Capture the cell that displays the provided text and extract its (x, y) central coordinate. 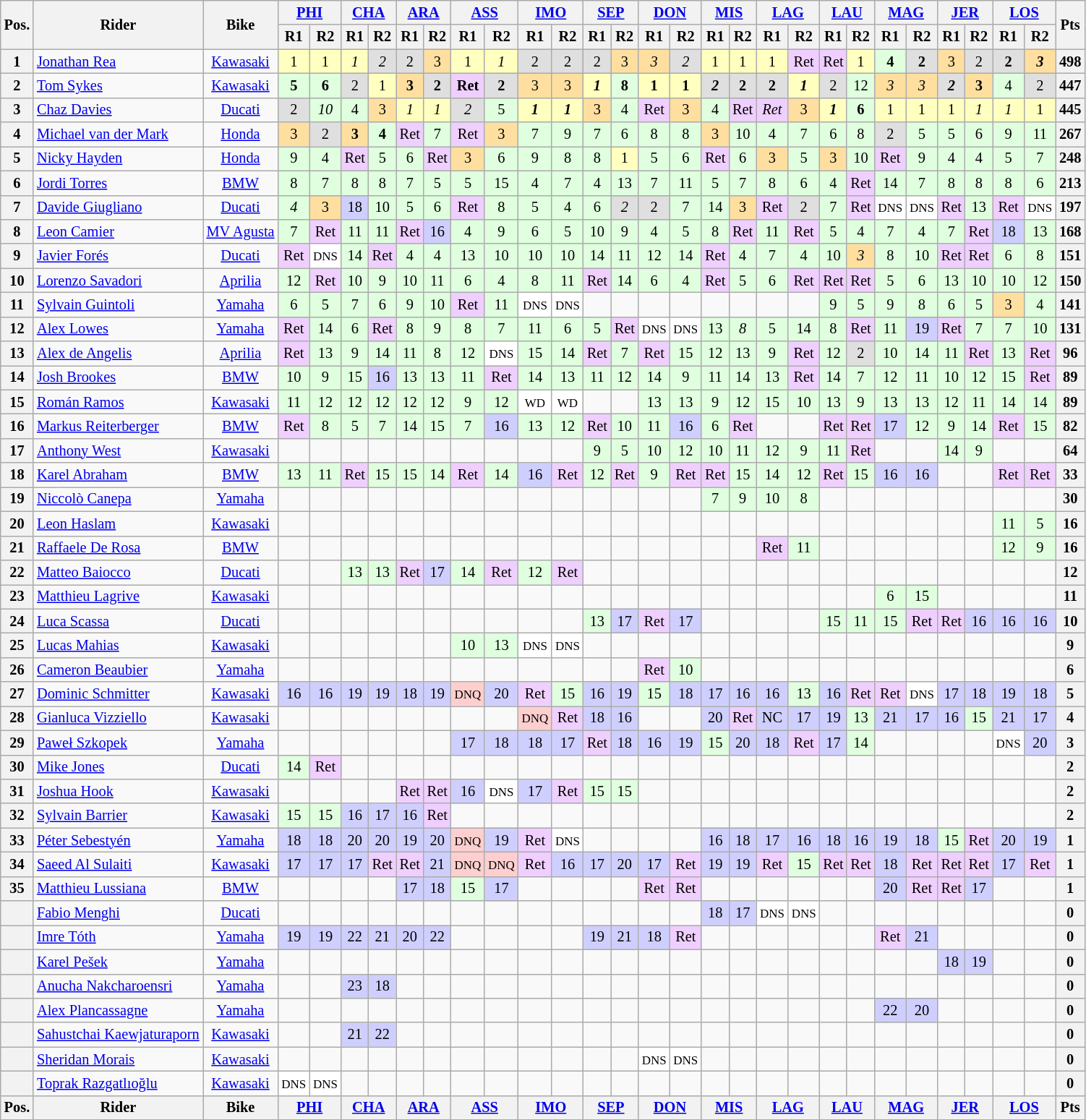
Karel Abraham (118, 475)
Fabio Menghi (118, 913)
168 (1070, 231)
34 (17, 864)
Karel Pešek (118, 962)
Sheridan Morais (118, 1059)
Mike Jones (118, 767)
151 (1070, 256)
Alex Lowes (118, 329)
28 (17, 718)
Sylvain Guintoli (118, 304)
Niccolò Canepa (118, 499)
498 (1070, 61)
213 (1070, 183)
35 (17, 889)
Luca Scassa (118, 621)
Lucas Mahias (118, 645)
Matthieu Lagrive (118, 597)
Anthony West (118, 450)
Anucha Nakcharoensri (118, 986)
Román Ramos (118, 402)
Jordi Torres (118, 183)
Saeed Al Sulaiti (118, 864)
150 (1070, 281)
Josh Brookes (118, 377)
Matteo Baiocco (118, 572)
Raffaele De Rosa (118, 548)
MV Agusta (241, 231)
Imre Tóth (118, 937)
Gianluca Vizziello (118, 718)
Leon Camier (118, 231)
31 (17, 791)
Davide Giugliano (118, 208)
Joshua Hook (118, 791)
Dominic Schmitter (118, 694)
Cameron Beaubier (118, 670)
Leon Haslam (118, 523)
Michael van der Mark (118, 134)
Sahustchai Kaewjaturaporn (118, 1035)
Lorenzo Savadori (118, 281)
29 (17, 743)
Paweł Szkopek (118, 743)
NC (772, 718)
197 (1070, 208)
Sylvain Barrier (118, 816)
25 (17, 645)
Matthieu Lussiana (118, 889)
Markus Reiterberger (118, 426)
141 (1070, 304)
82 (1070, 426)
Nicky Hayden (118, 158)
Péter Sebestyén (118, 840)
Tom Sykes (118, 85)
96 (1070, 354)
64 (1070, 450)
Toprak Razgatlıoğlu (118, 1083)
131 (1070, 329)
27 (17, 694)
Chaz Davies (118, 110)
Alex de Angelis (118, 354)
267 (1070, 134)
Jonathan Rea (118, 61)
447 (1070, 85)
445 (1070, 110)
32 (17, 816)
248 (1070, 158)
Javier Forés (118, 256)
26 (17, 670)
Alex Plancassagne (118, 1010)
24 (17, 621)
